Return [X, Y] of the center of cell containing provided text 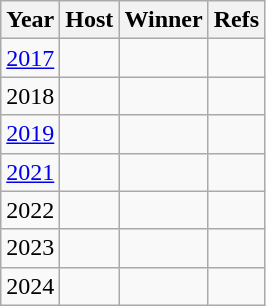
2019 [30, 134]
2017 [30, 58]
2023 [30, 248]
2022 [30, 210]
Host [90, 20]
Refs [236, 20]
Year [30, 20]
2024 [30, 286]
2021 [30, 172]
2018 [30, 96]
Winner [164, 20]
